Pinpoint the cell where the given text exists, returning its (X, Y) midpoint coordinate. 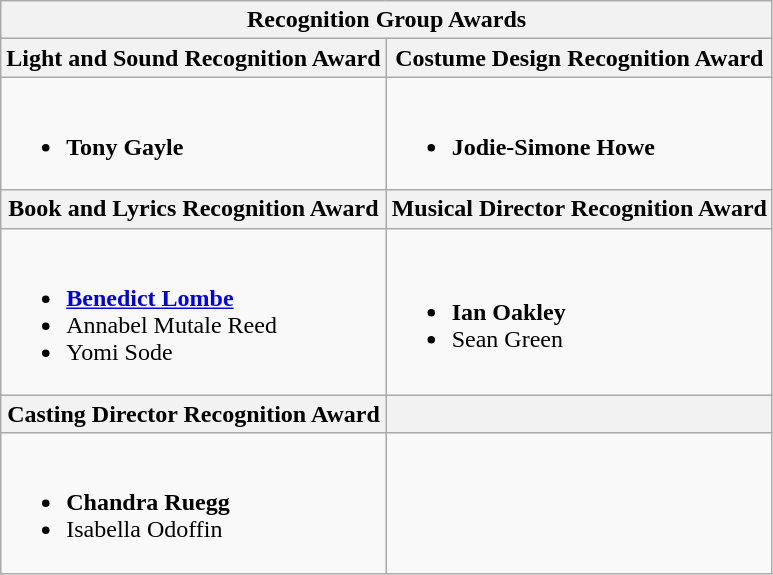
Tony Gayle (194, 134)
Chandra RueggIsabella Odoffin (194, 503)
Recognition Group Awards (387, 20)
Ian OakleySean Green (579, 312)
Costume Design Recognition Award (579, 58)
Book and Lyrics Recognition Award (194, 209)
Musical Director Recognition Award (579, 209)
Light and Sound Recognition Award (194, 58)
Benedict LombeAnnabel Mutale ReedYomi Sode (194, 312)
Casting Director Recognition Award (194, 414)
Jodie-Simone Howe (579, 134)
